Return the [X, Y] coordinate for the center point of the cell that contains the specified text.  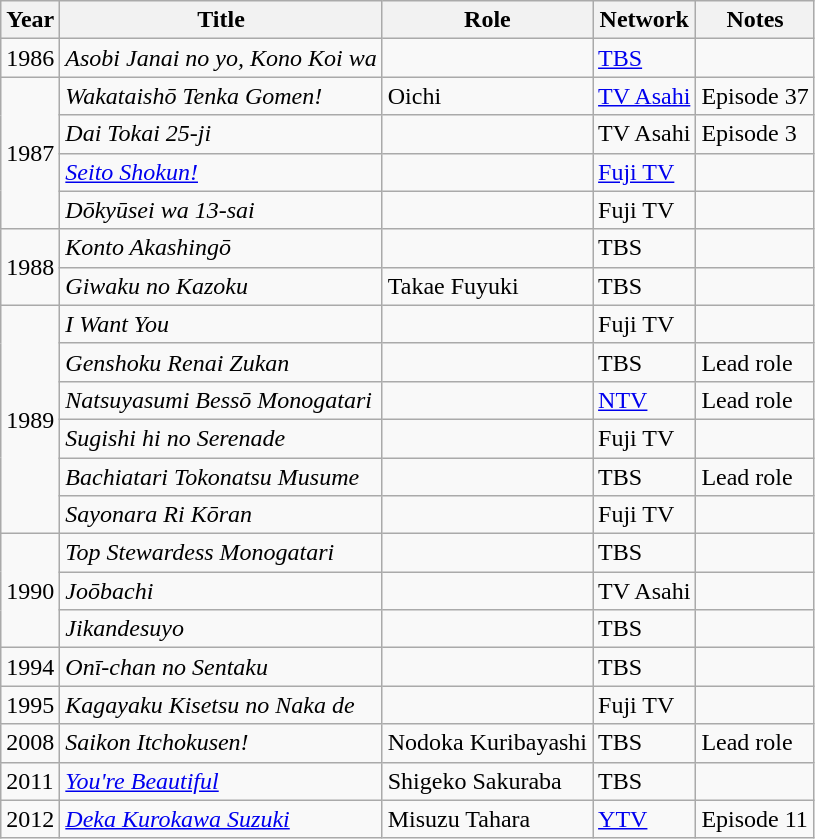
Episode 3 [755, 134]
Sayonara Ri Kōran [221, 515]
1987 [30, 153]
Oichi [487, 96]
1989 [30, 419]
Onī-chan no Sentaku [221, 667]
Role [487, 20]
I Want You [221, 324]
1986 [30, 58]
Natsuyasumi Bessō Monogatari [221, 400]
You're Beautiful [221, 781]
Bachiatari Tokonatsu Musume [221, 477]
Genshoku Renai Zukan [221, 362]
Notes [755, 20]
Sugishi hi no Serenade [221, 438]
Jikandesuyo [221, 629]
NTV [644, 400]
Dōkyūsei wa 13-sai [221, 210]
Seito Shokun! [221, 172]
Episode 11 [755, 819]
Giwaku no Kazoku [221, 286]
1994 [30, 667]
YTV [644, 819]
Kagayaku Kisetsu no Naka de [221, 705]
Asobi Janai no yo, Kono Koi wa [221, 58]
1995 [30, 705]
Wakataishō Tenka Gomen! [221, 96]
Konto Akashingō [221, 248]
Top Stewardess Monogatari [221, 553]
Saikon Itchokusen! [221, 743]
1990 [30, 591]
Takae Fuyuki [487, 286]
2008 [30, 743]
Episode 37 [755, 96]
2012 [30, 819]
Deka Kurokawa Suzuki [221, 819]
Network [644, 20]
2011 [30, 781]
Nodoka Kuribayashi [487, 743]
Shigeko Sakuraba [487, 781]
Year [30, 20]
Title [221, 20]
Dai Tokai 25-ji [221, 134]
Joōbachi [221, 591]
Misuzu Tahara [487, 819]
1988 [30, 267]
